Locate the cell with the specified text and output its [x, y] center coordinate. 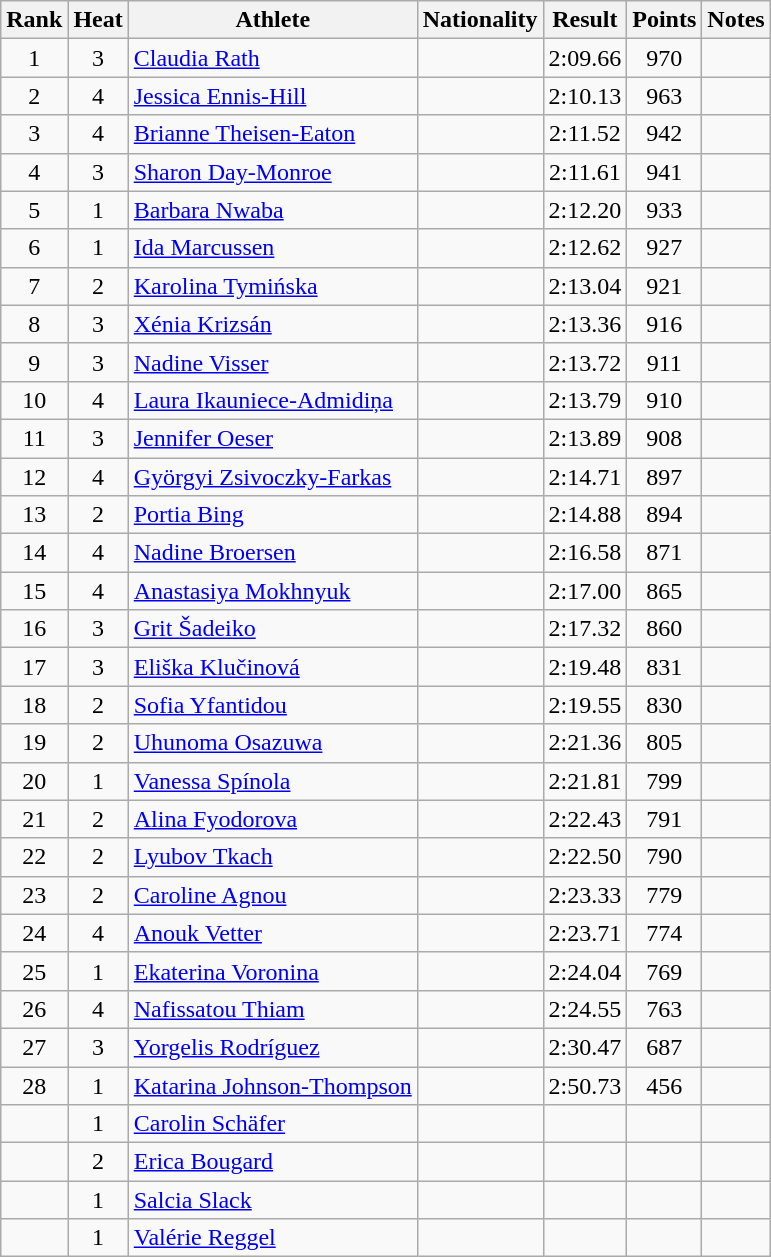
Valérie Reggel [272, 1238]
Rank [34, 20]
Caroline Agnou [272, 895]
941 [664, 172]
2:09.66 [585, 58]
19 [34, 743]
830 [664, 705]
23 [34, 895]
9 [34, 362]
942 [664, 134]
Laura Ikauniece-Admidiņa [272, 400]
2:13.36 [585, 324]
2:16.58 [585, 553]
Györgyi Zsivoczky-Farkas [272, 477]
911 [664, 362]
2:22.50 [585, 857]
22 [34, 857]
Xénia Krizsán [272, 324]
Vanessa Spínola [272, 781]
24 [34, 933]
26 [34, 1009]
2:13.79 [585, 400]
769 [664, 971]
2:23.33 [585, 895]
Nationality [480, 20]
5 [34, 210]
2:13.89 [585, 438]
2:24.55 [585, 1009]
894 [664, 515]
897 [664, 477]
27 [34, 1047]
Uhunoma Osazuwa [272, 743]
Brianne Theisen-Eaton [272, 134]
831 [664, 667]
933 [664, 210]
2:22.43 [585, 819]
20 [34, 781]
10 [34, 400]
8 [34, 324]
916 [664, 324]
860 [664, 629]
17 [34, 667]
2:21.81 [585, 781]
2:19.55 [585, 705]
Carolin Schäfer [272, 1124]
16 [34, 629]
763 [664, 1009]
910 [664, 400]
14 [34, 553]
Sharon Day-Monroe [272, 172]
Yorgelis Rodríguez [272, 1047]
2:10.13 [585, 96]
Karolina Tymińska [272, 286]
2:19.48 [585, 667]
Anouk Vetter [272, 933]
927 [664, 248]
805 [664, 743]
2:30.47 [585, 1047]
2:12.62 [585, 248]
2:13.72 [585, 362]
Grit Šadeiko [272, 629]
Sofia Yfantidou [272, 705]
2:23.71 [585, 933]
Result [585, 20]
921 [664, 286]
Lyubov Tkach [272, 857]
2:14.88 [585, 515]
2:50.73 [585, 1085]
865 [664, 591]
2:13.04 [585, 286]
456 [664, 1085]
970 [664, 58]
7 [34, 286]
Jessica Ennis-Hill [272, 96]
Salcia Slack [272, 1200]
2:11.61 [585, 172]
2:12.20 [585, 210]
Katarina Johnson-Thompson [272, 1085]
963 [664, 96]
871 [664, 553]
6 [34, 248]
18 [34, 705]
791 [664, 819]
Athlete [272, 20]
2:17.00 [585, 591]
799 [664, 781]
21 [34, 819]
2:17.32 [585, 629]
11 [34, 438]
Ida Marcussen [272, 248]
Ekaterina Voronina [272, 971]
Jennifer Oeser [272, 438]
2:14.71 [585, 477]
13 [34, 515]
779 [664, 895]
Heat [98, 20]
774 [664, 933]
Nadine Broersen [272, 553]
28 [34, 1085]
Alina Fyodorova [272, 819]
2:11.52 [585, 134]
25 [34, 971]
Nadine Visser [272, 362]
Portia Bing [272, 515]
Barbara Nwaba [272, 210]
Nafissatou Thiam [272, 1009]
Anastasiya Mokhnyuk [272, 591]
908 [664, 438]
12 [34, 477]
2:21.36 [585, 743]
790 [664, 857]
2:24.04 [585, 971]
Points [664, 20]
Claudia Rath [272, 58]
15 [34, 591]
Notes [736, 20]
Erica Bougard [272, 1162]
687 [664, 1047]
Eliška Klučinová [272, 667]
